Determine the [X, Y] coordinate at the center of the cell enclosing the given text.  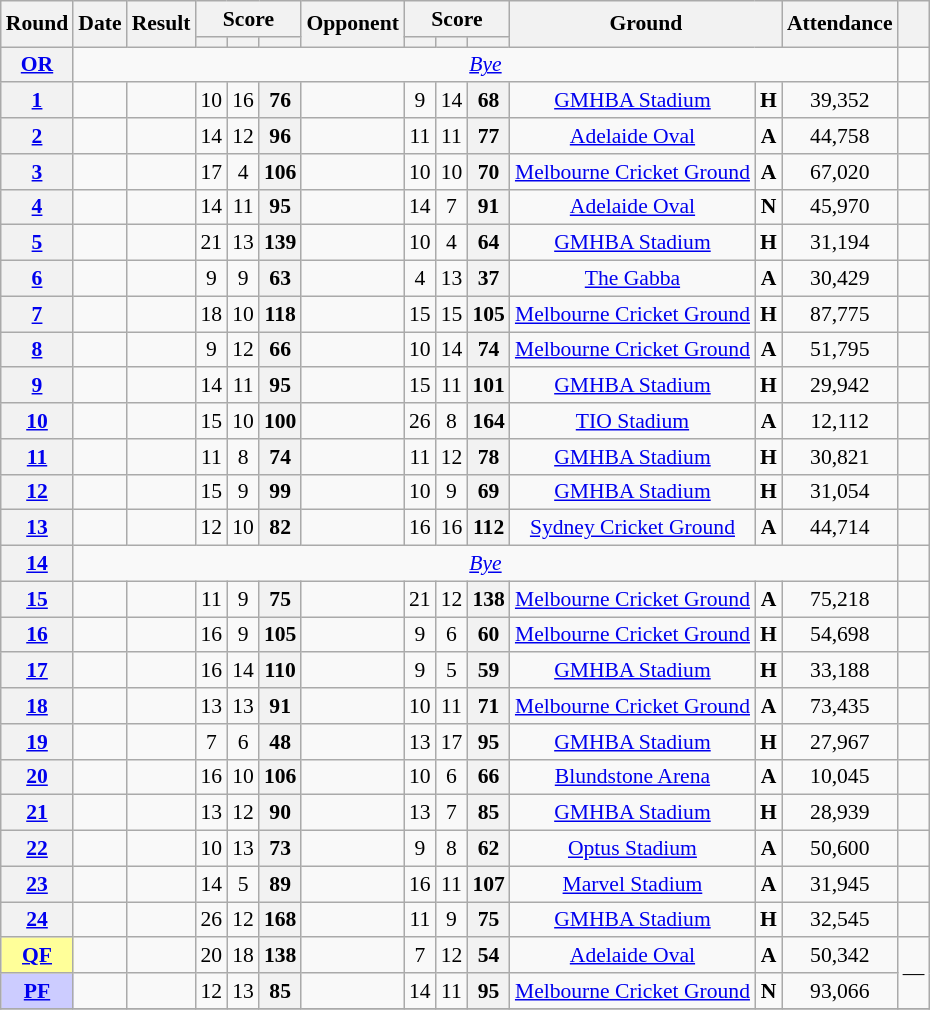
30,429 [840, 279]
63 [280, 279]
82 [280, 528]
54 [488, 956]
100 [280, 421]
28,939 [840, 813]
78 [488, 457]
71 [488, 706]
1 [38, 101]
73 [280, 849]
60 [488, 635]
64 [488, 243]
24 [38, 920]
Ground [646, 24]
99 [280, 492]
73,435 [840, 706]
89 [280, 884]
68 [488, 101]
87,775 [840, 314]
30,821 [840, 457]
31,945 [840, 884]
96 [280, 136]
112 [488, 528]
37 [488, 279]
70 [488, 172]
50,342 [840, 956]
45,970 [840, 207]
Optus Stadium [632, 849]
75,218 [840, 599]
29,942 [840, 386]
19 [38, 742]
The Gabba [632, 279]
22 [38, 849]
Attendance [840, 24]
110 [280, 671]
Opponent [352, 24]
76 [280, 101]
PF [38, 991]
59 [488, 671]
168 [280, 920]
3 [38, 172]
118 [280, 314]
Sydney Cricket Ground [632, 528]
10,045 [840, 777]
90 [280, 813]
62 [488, 849]
— [914, 974]
31,054 [840, 492]
QF [38, 956]
23 [38, 884]
48 [280, 742]
Blundstone Arena [632, 777]
69 [488, 492]
51,795 [840, 350]
32,545 [840, 920]
77 [488, 136]
27,967 [840, 742]
TIO Stadium [632, 421]
139 [280, 243]
44,714 [840, 528]
101 [488, 386]
93,066 [840, 991]
2 [38, 136]
Round [38, 24]
39,352 [840, 101]
44,758 [840, 136]
164 [488, 421]
Date [100, 24]
67,020 [840, 172]
31,194 [840, 243]
33,188 [840, 671]
Result [162, 24]
12,112 [840, 421]
107 [488, 884]
54,698 [840, 635]
Marvel Stadium [632, 884]
50,600 [840, 849]
OR [38, 65]
